Scan for the cell matching the given text and deliver its (X, Y) coordinate at center. 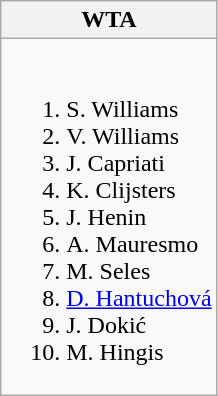
S. Williams V. Williams J. Capriati K. Clijsters J. Henin A. Mauresmo M. Seles D. Hantuchová J. Dokić M. Hingis (109, 217)
WTA (109, 20)
